Return [X, Y] of the center of cell containing provided text 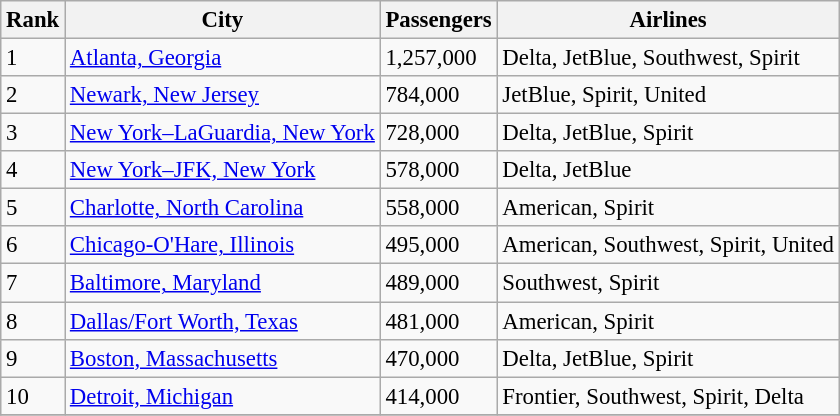
New York–LaGuardia, New York [223, 133]
Baltimore, Maryland [223, 283]
9 [33, 358]
Atlanta, Georgia [223, 58]
Newark, New Jersey [223, 95]
1 [33, 58]
Delta, JetBlue, Southwest, Spirit [668, 58]
2 [33, 95]
Boston, Massachusetts [223, 358]
Rank [33, 20]
Southwest, Spirit [668, 283]
1,257,000 [438, 58]
Passengers [438, 20]
American, Southwest, Spirit, United [668, 245]
489,000 [438, 283]
481,000 [438, 321]
578,000 [438, 170]
414,000 [438, 396]
5 [33, 208]
Chicago-O'Hare, Illinois [223, 245]
4 [33, 170]
784,000 [438, 95]
Frontier, Southwest, Spirit, Delta [668, 396]
New York–JFK, New York [223, 170]
City [223, 20]
7 [33, 283]
8 [33, 321]
Charlotte, North Carolina [223, 208]
JetBlue, Spirit, United [668, 95]
3 [33, 133]
728,000 [438, 133]
Detroit, Michigan [223, 396]
10 [33, 396]
558,000 [438, 208]
470,000 [438, 358]
495,000 [438, 245]
Dallas/Fort Worth, Texas [223, 321]
Delta, JetBlue [668, 170]
6 [33, 245]
Airlines [668, 20]
